Output the (x, y) coordinate of the center of the cell containing the given text.  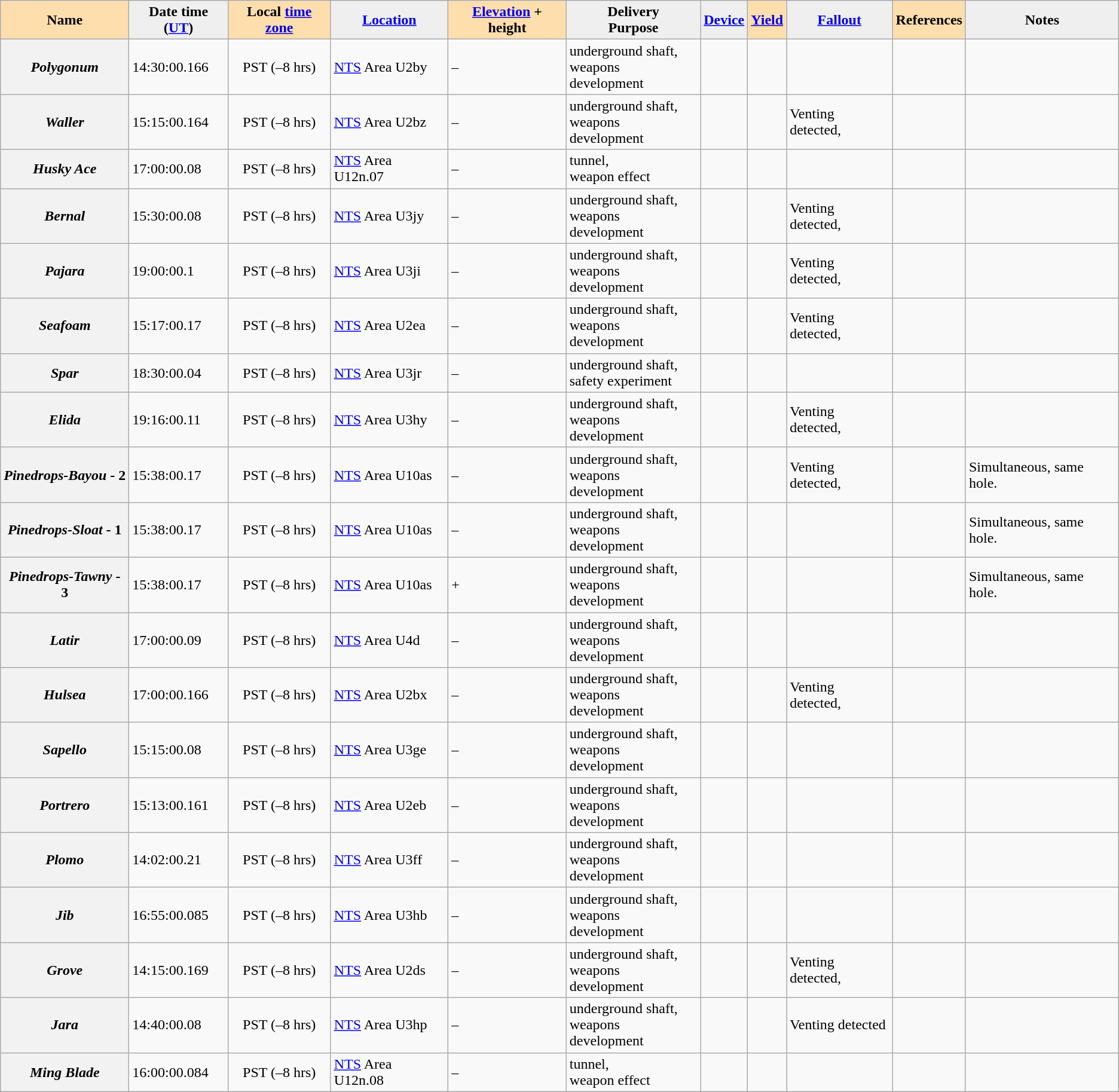
NTS Area U3ff (390, 860)
Elida (65, 420)
DeliveryPurpose (634, 20)
Waller (65, 122)
Bernal (65, 216)
NTS Area U3hy (390, 420)
NTS Area U3ge (390, 750)
Portrero (65, 805)
15:17:00.17 (179, 326)
Fallout (839, 20)
14:15:00.169 (179, 970)
NTS Area U2bx (390, 695)
19:00:00.1 (179, 271)
NTS Area U3jy (390, 216)
Jara (65, 1025)
Plomo (65, 860)
17:00:00.09 (179, 640)
Husky Ace (65, 169)
Jib (65, 915)
NTS Area U2ds (390, 970)
Yield (768, 20)
Grove (65, 970)
NTS Area U2eb (390, 805)
15:15:00.08 (179, 750)
NTS Area U2by (390, 67)
+ (507, 585)
NTS Area U12n.07 (390, 169)
NTS Area U3hb (390, 915)
17:00:00.166 (179, 695)
Pinedrops-Bayou - 2 (65, 475)
NTS Area U12n.08 (390, 1072)
Sapello (65, 750)
17:00:00.08 (179, 169)
Hulsea (65, 695)
NTS Area U3ji (390, 271)
NTS Area U2ea (390, 326)
Name (65, 20)
NTS Area U3jr (390, 373)
References (929, 20)
15:30:00.08 (179, 216)
18:30:00.04 (179, 373)
Location (390, 20)
14:02:00.21 (179, 860)
15:15:00.164 (179, 122)
16:00:00.084 (179, 1072)
Device (724, 20)
Local time zone (279, 20)
underground shaft,safety experiment (634, 373)
14:30:00.166 (179, 67)
Elevation + height (507, 20)
Pajara (65, 271)
Ming Blade (65, 1072)
Spar (65, 373)
NTS Area U4d (390, 640)
Venting detected (839, 1025)
Notes (1042, 20)
Pinedrops-Sloat - 1 (65, 530)
NTS Area U3hp (390, 1025)
19:16:00.11 (179, 420)
Seafoam (65, 326)
Pinedrops-Tawny - 3 (65, 585)
Latir (65, 640)
14:40:00.08 (179, 1025)
Date time (UT) (179, 20)
15:13:00.161 (179, 805)
NTS Area U2bz (390, 122)
Polygonum (65, 67)
16:55:00.085 (179, 915)
